Return [X, Y] of the center of cell containing provided text 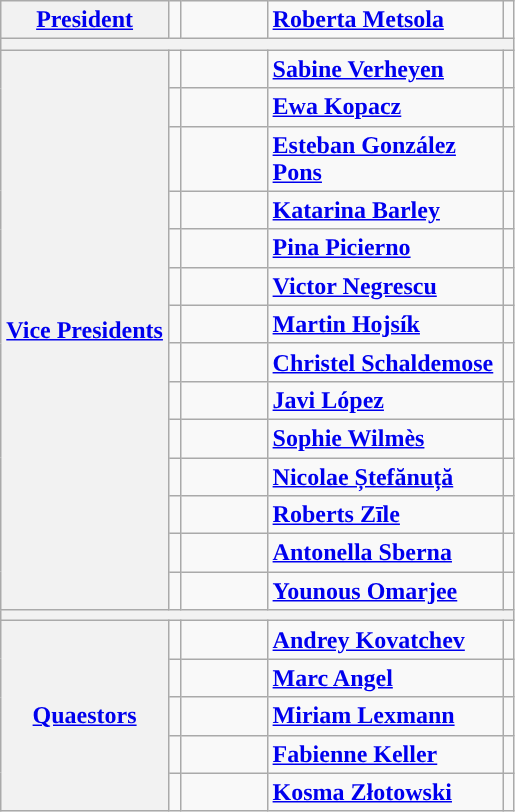
Roberts Zīle [385, 515]
Fabienne Keller [385, 754]
Roberta Metsola [385, 20]
Katarina Barley [385, 210]
Nicolae Ștefănuță [385, 477]
Antonella Sberna [385, 553]
Marc Angel [385, 678]
Sabine Verheyen [385, 69]
Javi López [385, 400]
Victor Negrescu [385, 286]
President [85, 20]
Quaestors [85, 716]
Christel Schaldemose [385, 362]
Pina Picierno [385, 248]
Kosma Złotowski [385, 792]
Younous Omarjee [385, 591]
Ewa Kopacz [385, 107]
Andrey Kovatchev [385, 640]
Martin Hojsík [385, 324]
Vice Presidents [85, 330]
Esteban González Pons [385, 158]
Sophie Wilmès [385, 438]
Miriam Lexmann [385, 716]
